Return [X, Y] of the center of cell containing provided text 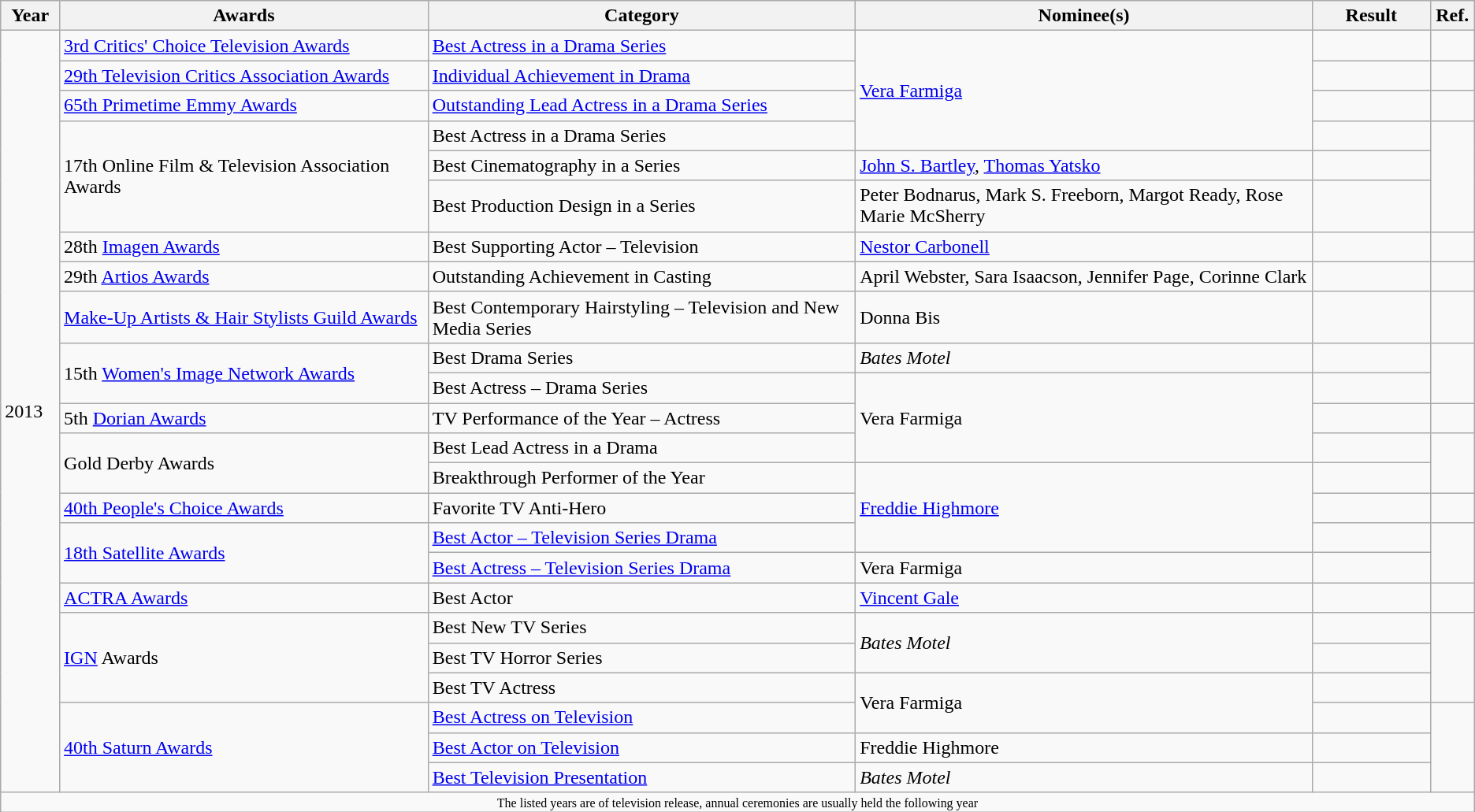
Outstanding Achievement in Casting [641, 276]
April Webster, Sara Isaacson, Jennifer Page, Corinne Clark [1084, 276]
Best Actor – Television Series Drama [641, 538]
29th Artios Awards [244, 276]
TV Performance of the Year – Actress [641, 418]
Best Lead Actress in a Drama [641, 448]
John S. Bartley, Thomas Yatsko [1084, 165]
Best TV Horror Series [641, 658]
Best Contemporary Hairstyling – Television and New Media Series [641, 317]
Donna Bis [1084, 317]
Best Television Presentation [641, 777]
Favorite TV Anti-Hero [641, 508]
Year [30, 16]
2013 [30, 412]
Best Actress – Drama Series [641, 387]
Breakthrough Performer of the Year [641, 478]
Make-Up Artists & Hair Stylists Guild Awards [244, 317]
Best Drama Series [641, 358]
Vincent Gale [1084, 598]
Result [1371, 16]
Best Cinematography in a Series [641, 165]
Awards [244, 16]
Best Actress – Television Series Drama [641, 568]
IGN Awards [244, 658]
Ref. [1452, 16]
18th Satellite Awards [244, 553]
Outstanding Lead Actress in a Drama Series [641, 106]
The listed years are of television release, annual ceremonies are usually held the following year [737, 802]
28th Imagen Awards [244, 247]
65th Primetime Emmy Awards [244, 106]
Best Actor [641, 598]
3rd Critics' Choice Television Awards [244, 46]
Nestor Carbonell [1084, 247]
Best Actress on Television [641, 717]
17th Online Film & Television Association Awards [244, 176]
29th Television Critics Association Awards [244, 76]
Best Supporting Actor – Television [641, 247]
15th Women's Image Network Awards [244, 373]
Best New TV Series [641, 628]
Best TV Actress [641, 688]
Individual Achievement in Drama [641, 76]
Best Production Design in a Series [641, 206]
Nominee(s) [1084, 16]
Category [641, 16]
5th Dorian Awards [244, 418]
ACTRA Awards [244, 598]
40th People's Choice Awards [244, 508]
Gold Derby Awards [244, 463]
40th Saturn Awards [244, 747]
Best Actor on Television [641, 747]
Peter Bodnarus, Mark S. Freeborn, Margot Ready, Rose Marie McSherry [1084, 206]
